Scan for the cell matching the given text and deliver its [X, Y] coordinate at center. 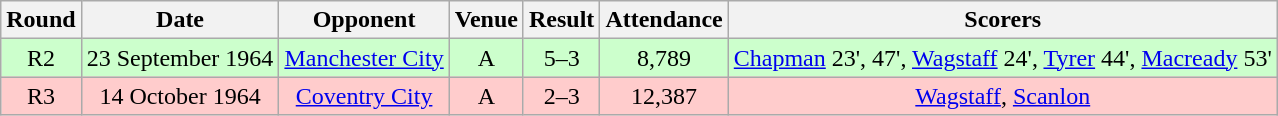
5–3 [561, 58]
Attendance [664, 20]
Round [41, 20]
Manchester City [364, 58]
23 September 1964 [180, 58]
Wagstaff, Scanlon [1002, 96]
Result [561, 20]
12,387 [664, 96]
8,789 [664, 58]
Venue [486, 20]
14 October 1964 [180, 96]
Scorers [1002, 20]
Coventry City [364, 96]
R3 [41, 96]
2–3 [561, 96]
R2 [41, 58]
Opponent [364, 20]
Date [180, 20]
Chapman 23', 47', Wagstaff 24', Tyrer 44', Macready 53' [1002, 58]
